Identify which cell holds the provided text, then report its (X, Y) central coordinate. 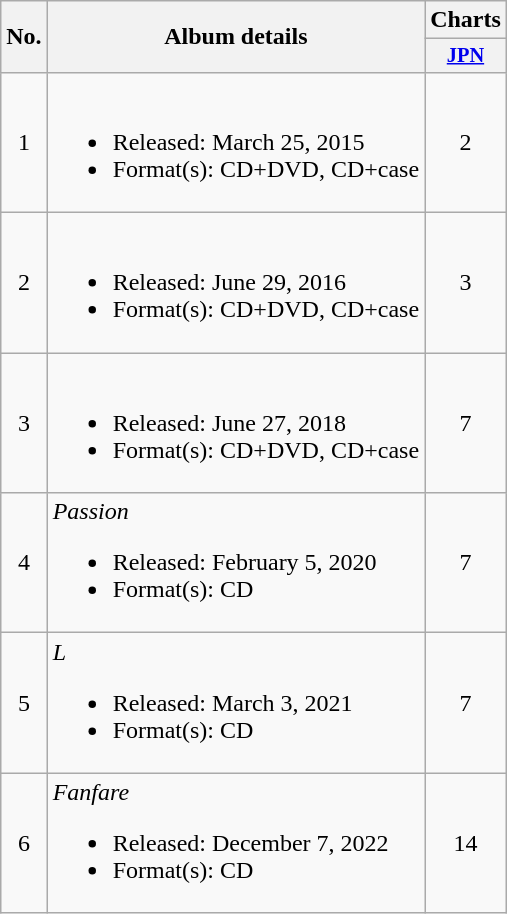
LReleased: March 3, 2021Format(s): CD (236, 703)
14 (466, 843)
Album details (236, 37)
Released: June 27, 2018Format(s): CD+DVD, CD+case (236, 423)
4 (24, 563)
Released: June 29, 2016Format(s): CD+DVD, CD+case (236, 283)
Charts (466, 20)
FanfareReleased: December 7, 2022Format(s): CD (236, 843)
1 (24, 142)
No. (24, 37)
JPN (466, 56)
Released: March 25, 2015Format(s): CD+DVD, CD+case (236, 142)
5 (24, 703)
PassionReleased: February 5, 2020Format(s): CD (236, 563)
6 (24, 843)
